Find where the given text appears and provide that cell's center as (X, Y) coordinate. 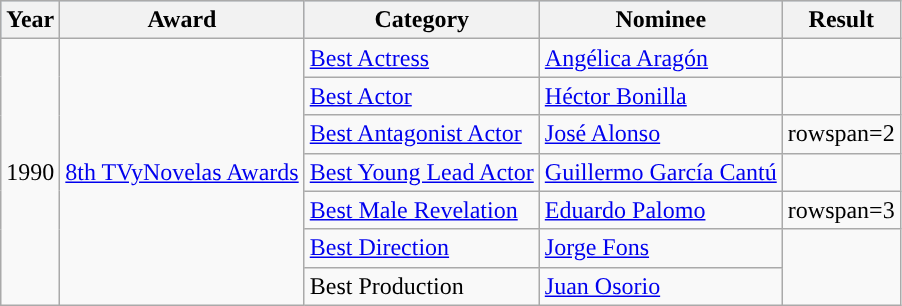
Best Antagonist Actor (422, 134)
Category (422, 20)
Best Actress (422, 58)
Nominee (660, 20)
Best Production (422, 286)
Best Male Revelation (422, 210)
José Alonso (660, 134)
1990 (30, 172)
Award (182, 20)
rowspan=2 (841, 134)
Best Young Lead Actor (422, 172)
Best Direction (422, 248)
Best Actor (422, 96)
8th TVyNovelas Awards (182, 172)
Guillermo García Cantú (660, 172)
Jorge Fons (660, 248)
Héctor Bonilla (660, 96)
Angélica Aragón (660, 58)
Eduardo Palomo (660, 210)
Juan Osorio (660, 286)
rowspan=3 (841, 210)
Year (30, 20)
Result (841, 20)
